Pinpoint the cell where the given text exists, returning its [x, y] midpoint coordinate. 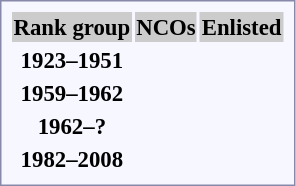
1962–? [72, 126]
1982–2008 [72, 159]
Rank group [72, 27]
1959–1962 [72, 93]
1923–1951 [72, 60]
Enlisted [242, 27]
NCOs [166, 27]
